Extract the (x, y) coordinate from the center of the cell holding the provided text.  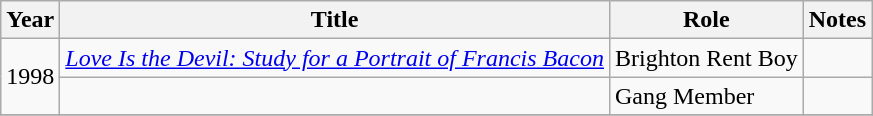
Love Is the Devil: Study for a Portrait of Francis Bacon (335, 58)
Brighton Rent Boy (706, 58)
Gang Member (706, 96)
Notes (837, 20)
Title (335, 20)
Year (30, 20)
Role (706, 20)
1998 (30, 77)
